For the text-containing cell, return its midpoint in (x, y) coordinate format. 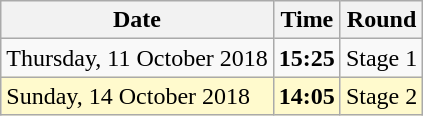
Time (306, 20)
14:05 (306, 96)
Sunday, 14 October 2018 (138, 96)
Date (138, 20)
Stage 2 (381, 96)
15:25 (306, 58)
Thursday, 11 October 2018 (138, 58)
Round (381, 20)
Stage 1 (381, 58)
